Identify which cell holds the provided text, then report its (X, Y) central coordinate. 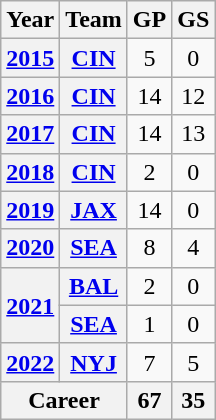
67 (149, 400)
4 (194, 248)
Year (30, 20)
35 (194, 400)
GP (149, 20)
2022 (30, 362)
2016 (30, 96)
13 (194, 134)
12 (194, 96)
2021 (30, 305)
GS (194, 20)
2019 (30, 210)
2015 (30, 58)
2017 (30, 134)
Career (64, 400)
2020 (30, 248)
7 (149, 362)
1 (149, 324)
Team (94, 20)
2018 (30, 172)
NYJ (94, 362)
JAX (94, 210)
8 (149, 248)
BAL (94, 286)
